Locate the cell with the specified text and output its [X, Y] center coordinate. 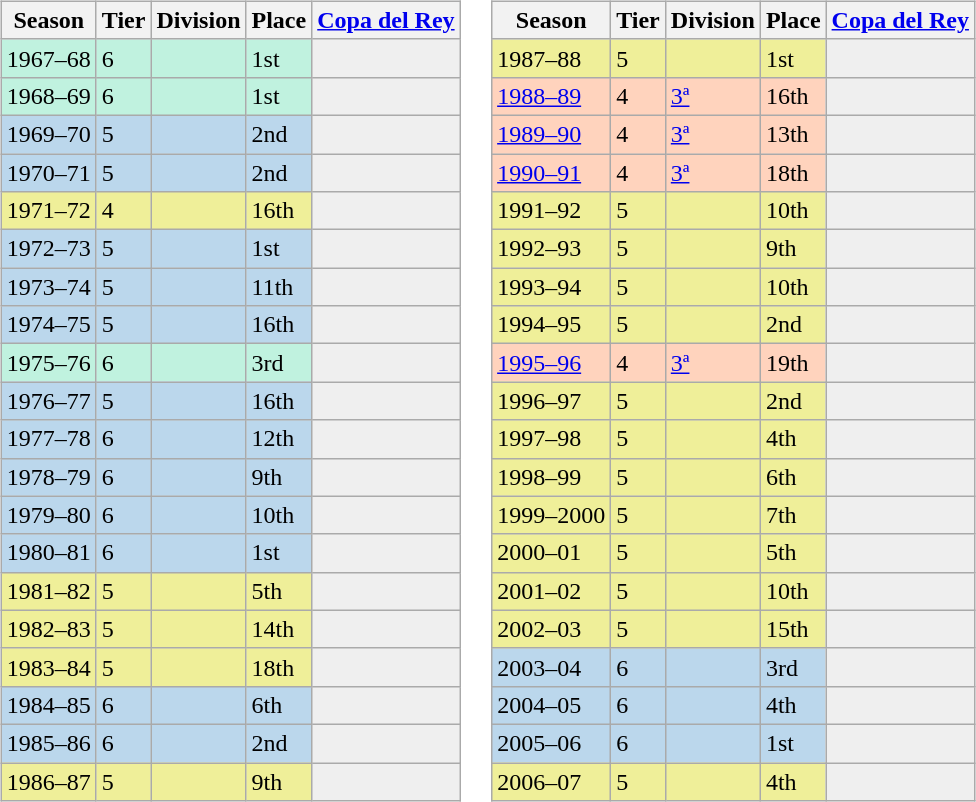
1996–97 [552, 401]
1989–90 [552, 134]
1975–76 [48, 363]
1967–68 [48, 58]
7th [793, 515]
12th [279, 439]
1984–85 [48, 705]
2002–03 [552, 629]
2004–05 [552, 705]
1999–2000 [552, 515]
1970–71 [48, 173]
1979–80 [48, 515]
1968–69 [48, 96]
1993–94 [552, 287]
1973–74 [48, 287]
1983–84 [48, 667]
2001–02 [552, 591]
19th [793, 363]
1987–88 [552, 58]
1995–96 [552, 363]
15th [793, 629]
1997–98 [552, 439]
1992–93 [552, 249]
11th [279, 287]
1990–91 [552, 173]
1994–95 [552, 325]
1986–87 [48, 781]
1980–81 [48, 553]
2006–07 [552, 781]
2000–01 [552, 553]
1974–75 [48, 325]
1998–99 [552, 477]
1977–78 [48, 439]
2003–04 [552, 667]
1988–89 [552, 96]
1976–77 [48, 401]
1969–70 [48, 134]
1985–86 [48, 743]
1978–79 [48, 477]
14th [279, 629]
1972–73 [48, 249]
1971–72 [48, 211]
1982–83 [48, 629]
1981–82 [48, 591]
2005–06 [552, 743]
13th [793, 134]
1991–92 [552, 211]
